Return the [X, Y] coordinate for the center point of the cell that contains the specified text.  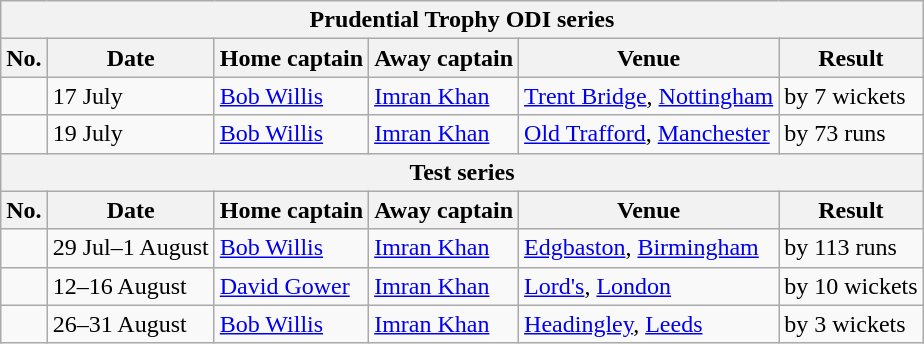
by 7 wickets [851, 96]
26–31 August [130, 324]
by 73 runs [851, 134]
David Gower [291, 286]
by 3 wickets [851, 324]
Prudential Trophy ODI series [462, 20]
Lord's, London [649, 286]
17 July [130, 96]
Old Trafford, Manchester [649, 134]
19 July [130, 134]
29 Jul–1 August [130, 248]
Trent Bridge, Nottingham [649, 96]
by 113 runs [851, 248]
Test series [462, 172]
by 10 wickets [851, 286]
Edgbaston, Birmingham [649, 248]
12–16 August [130, 286]
Headingley, Leeds [649, 324]
